Detect which cell encompasses the target text, then output its (x, y) center coordinate. 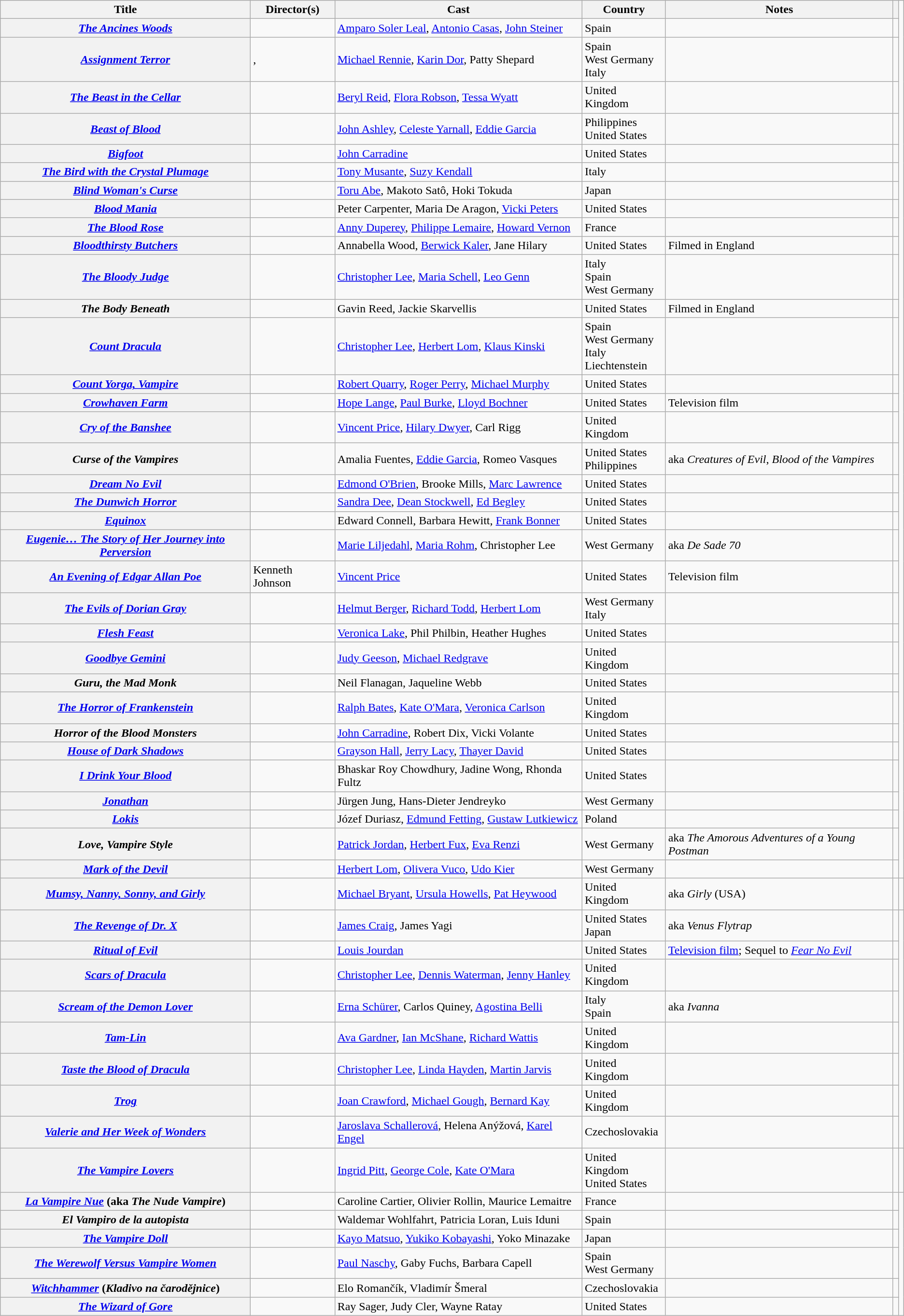
Beryl Reid, Flora Robson, Tessa Wyatt (458, 98)
Louis Jourdan (458, 950)
Blood Mania (126, 209)
Cast (458, 10)
Michael Bryant, Ursula Howells, Pat Heywood (458, 894)
West GermanyItaly (624, 608)
Ingrid Pitt, George Cole, Kate O'Mara (458, 1170)
Lokis (126, 819)
The Ancines Woods (126, 28)
An Evening of Edgar Allan Poe (126, 576)
The Evils of Dorian Gray (126, 608)
Bhaskar Roy Chowdhury, Jadine Wong, Rhonda Fultz (458, 776)
Grayson Hall, Jerry Lacy, Thayer David (458, 751)
Flesh Feast (126, 633)
John Ashley, Celeste Yarnall, Eddie Garcia (458, 128)
Television film; Sequel to Fear No Evil (779, 950)
Bigfoot (126, 154)
Equinox (126, 520)
Marie Liljedahl, Maria Rohm, Christopher Lee (458, 546)
Assignment Terror (126, 59)
Country (624, 10)
Amalia Fuentes, Eddie Garcia, Romeo Vasques (458, 459)
, (293, 59)
Anny Duperey, Philippe Lemaire, Howard Vernon (458, 227)
Christopher Lee, Linda Hayden, Martin Jarvis (458, 1069)
Guru, the Mad Monk (126, 683)
Elo Romančík, Vladimír Šmeral (458, 1288)
Kayo Matsuo, Yukiko Kobayashi, Yoko Minazake (458, 1238)
I Drink Your Blood (126, 776)
El Vampiro de la autopista (126, 1220)
Notes (779, 10)
Love, Vampire Style (126, 844)
Kenneth Johnson (293, 576)
Józef Duriasz, Edmund Fetting, Gustaw Lutkiewicz (458, 819)
The Dunwich Horror (126, 502)
Annabella Wood, Berwick Kaler, Jane Hilary (458, 245)
Jaroslava Schallerová, Helena Anýžová, Karel Engel (458, 1132)
SpainWest Germany (624, 1263)
Hope Lange, Paul Burke, Lloyd Bochner (458, 403)
Trog (126, 1101)
Count Dracula (126, 347)
Veronica Lake, Phil Philbin, Heather Hughes (458, 633)
Tony Musante, Suzy Kendall (458, 172)
Poland (624, 819)
The Wizard of Gore (126, 1306)
Ray Sager, Judy Cler, Wayne Ratay (458, 1306)
aka De Sade 70 (779, 546)
Sandra Dee, Dean Stockwell, Ed Begley (458, 502)
Tam-Lin (126, 1038)
aka Ivanna (779, 1006)
Christopher Lee, Dennis Waterman, Jenny Hanley (458, 975)
ItalySpain (624, 1006)
The Vampire Doll (126, 1238)
Count Yorga, Vampire (126, 384)
aka The Amorous Adventures of a Young Postman (779, 844)
Michael Rennie, Karin Dor, Patty Shepard (458, 59)
Jonathan (126, 801)
Gavin Reed, Jackie Skarvellis (458, 308)
Paul Naschy, Gaby Fuchs, Barbara Capell (458, 1263)
aka Creatures of Evil, Blood of the Vampires (779, 459)
The Body Beneath (126, 308)
Scream of the Demon Lover (126, 1006)
Vincent Price (458, 576)
Christopher Lee, Maria Schell, Leo Genn (458, 277)
The Horror of Frankenstein (126, 708)
Patrick Jordan, Herbert Fux, Eva Renzi (458, 844)
Mumsy, Nanny, Sonny, and Girly (126, 894)
The Bloody Judge (126, 277)
SpainWest GermanyItaly (624, 59)
Italy (624, 172)
Christopher Lee, Herbert Lom, Klaus Kinski (458, 347)
Curse of the Vampires (126, 459)
Bloodthirsty Butchers (126, 245)
Dream No Evil (126, 484)
Robert Quarry, Roger Perry, Michael Murphy (458, 384)
The Revenge of Dr. X (126, 925)
SpainWest GermanyItalyLiechtenstein (624, 347)
Taste the Blood of Dracula (126, 1069)
Crowhaven Farm (126, 403)
Ritual of Evil (126, 950)
United KingdomUnited States (624, 1170)
John Carradine, Robert Dix, Vicki Volante (458, 732)
aka Venus Flytrap (779, 925)
Helmut Berger, Richard Todd, Herbert Lom (458, 608)
Horror of the Blood Monsters (126, 732)
The Werewolf Versus Vampire Women (126, 1263)
Edmond O'Brien, Brooke Mills, Marc Lawrence (458, 484)
Toru Abe, Makoto Satô, Hoki Tokuda (458, 190)
House of Dark Shadows (126, 751)
PhilippinesUnited States (624, 128)
The Vampire Lovers (126, 1170)
Beast of Blood (126, 128)
Cry of the Banshee (126, 428)
Joan Crawford, Michael Gough, Bernard Kay (458, 1101)
Caroline Cartier, Olivier Rollin, Maurice Lemaitre (458, 1202)
Vincent Price, Hilary Dwyer, Carl Rigg (458, 428)
Judy Geeson, Michael Redgrave (458, 658)
Peter Carpenter, Maria De Aragon, Vicki Peters (458, 209)
Goodbye Gemini (126, 658)
Eugenie… The Story of Her Journey into Perversion (126, 546)
Mark of the Devil (126, 869)
Scars of Dracula (126, 975)
Erna Schürer, Carlos Quiney, Agostina Belli (458, 1006)
ItalySpainWest Germany (624, 277)
Neil Flanagan, Jaqueline Webb (458, 683)
Ralph Bates, Kate O'Mara, Veronica Carlson (458, 708)
Waldemar Wohlfahrt, Patricia Loran, Luis Iduni (458, 1220)
Ava Gardner, Ian McShane, Richard Wattis (458, 1038)
The Bird with the Crystal Plumage (126, 172)
Title (126, 10)
Herbert Lom, Olivera Vuco, Udo Kier (458, 869)
Blind Woman's Curse (126, 190)
James Craig, James Yagi (458, 925)
United StatesPhilippines (624, 459)
John Carradine (458, 154)
Amparo Soler Leal, Antonio Casas, John Steiner (458, 28)
Jürgen Jung, Hans-Dieter Jendreyko (458, 801)
aka Girly (USA) (779, 894)
United StatesJapan (624, 925)
The Beast in the Cellar (126, 98)
The Blood Rose (126, 227)
Witchhammer (Kladivo na čarodějnice) (126, 1288)
Director(s) (293, 10)
La Vampire Nue (aka The Nude Vampire) (126, 1202)
Valerie and Her Week of Wonders (126, 1132)
Edward Connell, Barbara Hewitt, Frank Bonner (458, 520)
